From the cell containing the given text, extract its center point as (x, y) coordinate. 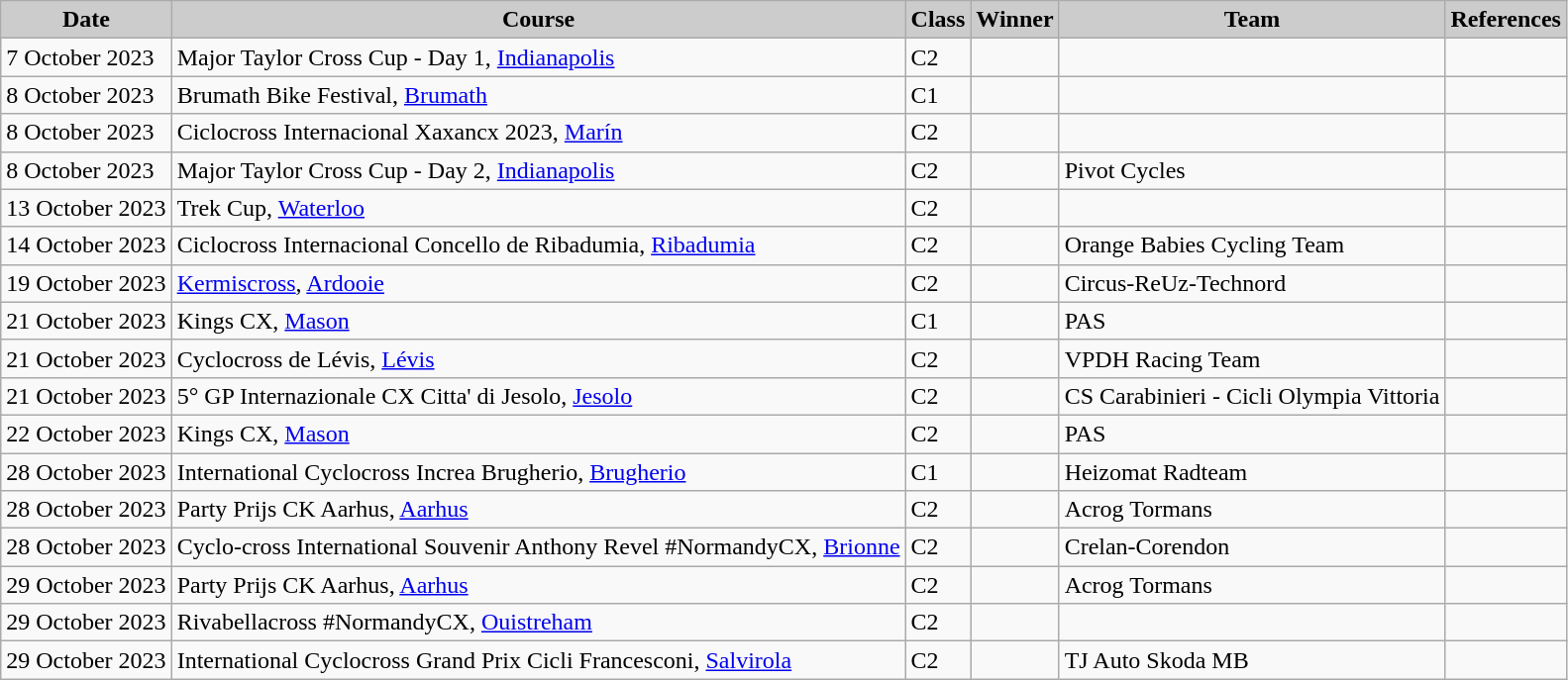
Cyclocross de Lévis, Lévis (539, 358)
Major Taylor Cross Cup - Day 1, Indianapolis (539, 57)
Date (86, 20)
13 October 2023 (86, 208)
Crelan-Corendon (1252, 547)
International Cyclocross Grand Prix Cicli Francesconi, Salvirola (539, 660)
22 October 2023 (86, 434)
CS Carabinieri - Cicli Olympia Vittoria (1252, 396)
Cyclo-cross International Souvenir Anthony Revel #NormandyCX, Brionne (539, 547)
Rivabellacross #NormandyCX, Ouistreham (539, 623)
Class (938, 20)
References (1506, 20)
Pivot Cycles (1252, 170)
TJ Auto Skoda MB (1252, 660)
Circus-ReUz-Technord (1252, 283)
Course (539, 20)
Kermiscross, Ardooie (539, 283)
7 October 2023 (86, 57)
Team (1252, 20)
Ciclocross Internacional Concello de Ribadumia, Ribadumia (539, 245)
Trek Cup, Waterloo (539, 208)
Winner (1014, 20)
Brumath Bike Festival, Brumath (539, 95)
14 October 2023 (86, 245)
Heizomat Radteam (1252, 472)
Orange Babies Cycling Team (1252, 245)
19 October 2023 (86, 283)
VPDH Racing Team (1252, 358)
International Cyclocross Increa Brugherio, Brugherio (539, 472)
5° GP Internazionale CX Citta' di Jesolo, Jesolo (539, 396)
Ciclocross Internacional Xaxancx 2023, Marín (539, 133)
Major Taylor Cross Cup - Day 2, Indianapolis (539, 170)
